Return (x, y) of the center of cell containing provided text 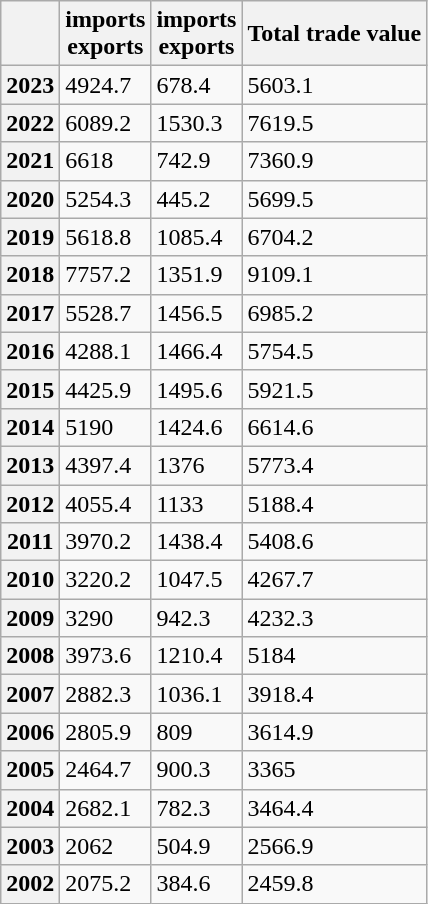
2566.9 (334, 846)
9109.1 (334, 275)
2015 (30, 389)
4232.3 (334, 618)
678.4 (196, 85)
5254.3 (106, 199)
2882.3 (106, 694)
5921.5 (334, 389)
1210.4 (196, 656)
809 (196, 732)
7757.2 (106, 275)
2014 (30, 427)
2023 (30, 85)
3918.4 (334, 694)
1495.6 (196, 389)
3970.2 (106, 542)
5408.6 (334, 542)
2017 (30, 313)
5754.5 (334, 351)
4055.4 (106, 503)
3464.4 (334, 808)
5773.4 (334, 465)
2805.9 (106, 732)
2682.1 (106, 808)
504.9 (196, 846)
2008 (30, 656)
3365 (334, 770)
2006 (30, 732)
1085.4 (196, 237)
4397.4 (106, 465)
6089.2 (106, 123)
2464.7 (106, 770)
5188.4 (334, 503)
1036.1 (196, 694)
2012 (30, 503)
1133 (196, 503)
1376 (196, 465)
2075.2 (106, 884)
2007 (30, 694)
5190 (106, 427)
2013 (30, 465)
5528.7 (106, 313)
3290 (106, 618)
4924.7 (106, 85)
742.9 (196, 161)
5603.1 (334, 85)
2009 (30, 618)
942.3 (196, 618)
5184 (334, 656)
2016 (30, 351)
1456.5 (196, 313)
6985.2 (334, 313)
5699.5 (334, 199)
3973.6 (106, 656)
1530.3 (196, 123)
7360.9 (334, 161)
4288.1 (106, 351)
900.3 (196, 770)
6704.2 (334, 237)
1466.4 (196, 351)
2010 (30, 580)
6618 (106, 161)
1351.9 (196, 275)
2062 (106, 846)
2019 (30, 237)
2021 (30, 161)
2002 (30, 884)
4425.9 (106, 389)
2018 (30, 275)
2004 (30, 808)
3220.2 (106, 580)
1438.4 (196, 542)
1047.5 (196, 580)
2022 (30, 123)
6614.6 (334, 427)
2011 (30, 542)
3614.9 (334, 732)
2003 (30, 846)
384.6 (196, 884)
782.3 (196, 808)
445.2 (196, 199)
Total trade value (334, 34)
2020 (30, 199)
4267.7 (334, 580)
1424.6 (196, 427)
2459.8 (334, 884)
5618.8 (106, 237)
7619.5 (334, 123)
2005 (30, 770)
